Locate the cell with the specified text and output its (x, y) center coordinate. 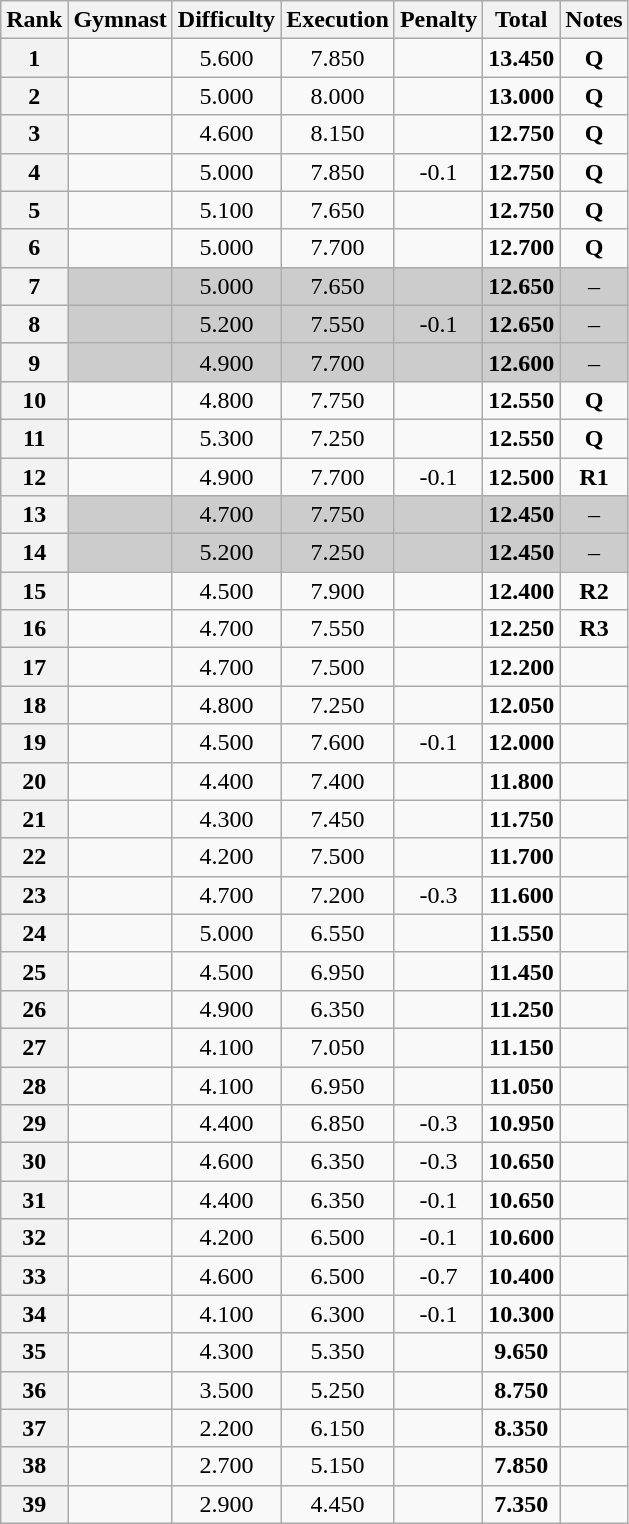
30 (34, 1162)
27 (34, 1047)
38 (34, 1466)
11.750 (522, 819)
12.500 (522, 477)
12.200 (522, 667)
5.250 (338, 1390)
7.350 (522, 1504)
16 (34, 629)
29 (34, 1124)
34 (34, 1314)
2 (34, 96)
4 (34, 172)
6.550 (338, 933)
12.000 (522, 743)
R3 (594, 629)
31 (34, 1200)
18 (34, 705)
6.300 (338, 1314)
8.000 (338, 96)
11.150 (522, 1047)
12 (34, 477)
2.700 (226, 1466)
8 (34, 324)
5.100 (226, 210)
R2 (594, 591)
10.400 (522, 1276)
11 (34, 438)
7.400 (338, 781)
Execution (338, 20)
Total (522, 20)
Difficulty (226, 20)
3 (34, 134)
7.900 (338, 591)
7 (34, 286)
15 (34, 591)
6.150 (338, 1428)
5.350 (338, 1352)
9.650 (522, 1352)
14 (34, 553)
-0.7 (438, 1276)
32 (34, 1238)
25 (34, 971)
4.450 (338, 1504)
R1 (594, 477)
8.750 (522, 1390)
2.200 (226, 1428)
11.050 (522, 1085)
2.900 (226, 1504)
13.450 (522, 58)
11.600 (522, 895)
11.450 (522, 971)
35 (34, 1352)
7.200 (338, 895)
10.600 (522, 1238)
5.300 (226, 438)
10 (34, 400)
5 (34, 210)
9 (34, 362)
8.150 (338, 134)
Gymnast (120, 20)
28 (34, 1085)
6.850 (338, 1124)
Rank (34, 20)
11.800 (522, 781)
13 (34, 515)
17 (34, 667)
20 (34, 781)
21 (34, 819)
7.050 (338, 1047)
36 (34, 1390)
10.950 (522, 1124)
11.250 (522, 1009)
8.350 (522, 1428)
5.600 (226, 58)
33 (34, 1276)
26 (34, 1009)
7.600 (338, 743)
7.450 (338, 819)
39 (34, 1504)
37 (34, 1428)
12.050 (522, 705)
11.550 (522, 933)
19 (34, 743)
12.700 (522, 248)
5.150 (338, 1466)
6 (34, 248)
12.250 (522, 629)
24 (34, 933)
Penalty (438, 20)
22 (34, 857)
1 (34, 58)
12.600 (522, 362)
Notes (594, 20)
23 (34, 895)
3.500 (226, 1390)
12.400 (522, 591)
13.000 (522, 96)
11.700 (522, 857)
10.300 (522, 1314)
